Capture the cell that displays the provided text and extract its (x, y) central coordinate. 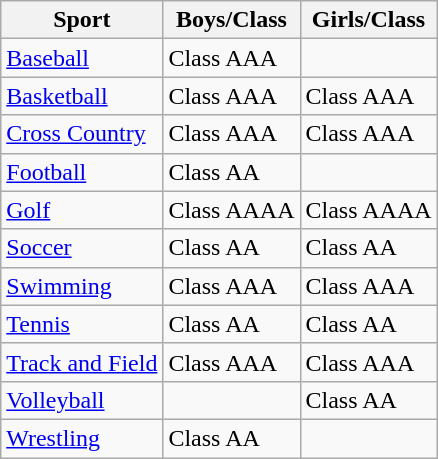
Soccer (82, 248)
Girls/Class (368, 20)
Golf (82, 210)
Volleyball (82, 400)
Track and Field (82, 362)
Swimming (82, 286)
Football (82, 172)
Basketball (82, 96)
Cross Country (82, 134)
Baseball (82, 58)
Boys/Class (232, 20)
Tennis (82, 324)
Sport (82, 20)
Wrestling (82, 438)
